Return (X, Y) of the center of cell containing provided text 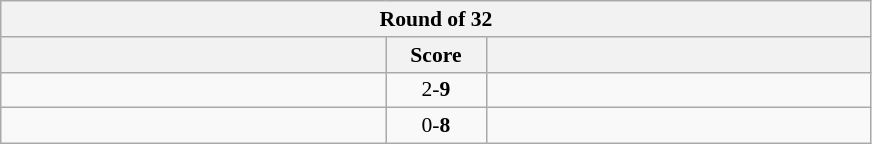
Score (436, 55)
Round of 32 (436, 19)
0-8 (436, 126)
2-9 (436, 90)
